From the cell containing the given text, extract its center point as [X, Y] coordinate. 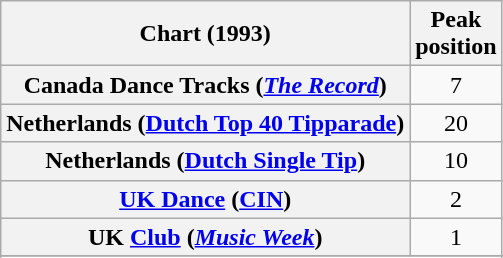
Peakposition [456, 34]
Canada Dance Tracks (The Record) [206, 85]
Chart (1993) [206, 34]
UK Club (Music Week) [206, 237]
10 [456, 161]
Netherlands (Dutch Top 40 Tipparade) [206, 123]
7 [456, 85]
20 [456, 123]
UK Dance (CIN) [206, 199]
2 [456, 199]
1 [456, 237]
Netherlands (Dutch Single Tip) [206, 161]
